For the text-containing cell, return its midpoint in (X, Y) coordinate format. 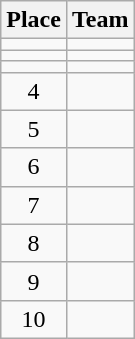
7 (34, 205)
8 (34, 243)
Place (34, 20)
5 (34, 129)
6 (34, 167)
4 (34, 91)
Team (100, 20)
10 (34, 319)
9 (34, 281)
